Detect which cell encompasses the target text, then output its (X, Y) center coordinate. 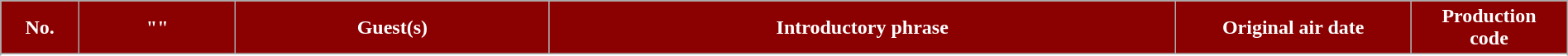
Introductory phrase (863, 28)
Production code (1489, 28)
"" (157, 28)
Original air date (1293, 28)
Guest(s) (392, 28)
No. (40, 28)
